Determine the [X, Y] coordinate at the center of the cell enclosing the given text.  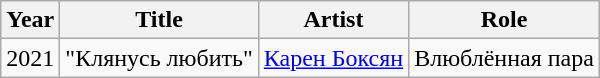
2021 [30, 58]
Artist [333, 20]
"Клянусь любить" [160, 58]
Year [30, 20]
Влюблённая пара [504, 58]
Title [160, 20]
Role [504, 20]
Карен Боксян [333, 58]
